From the cell containing the given text, extract its center point as [x, y] coordinate. 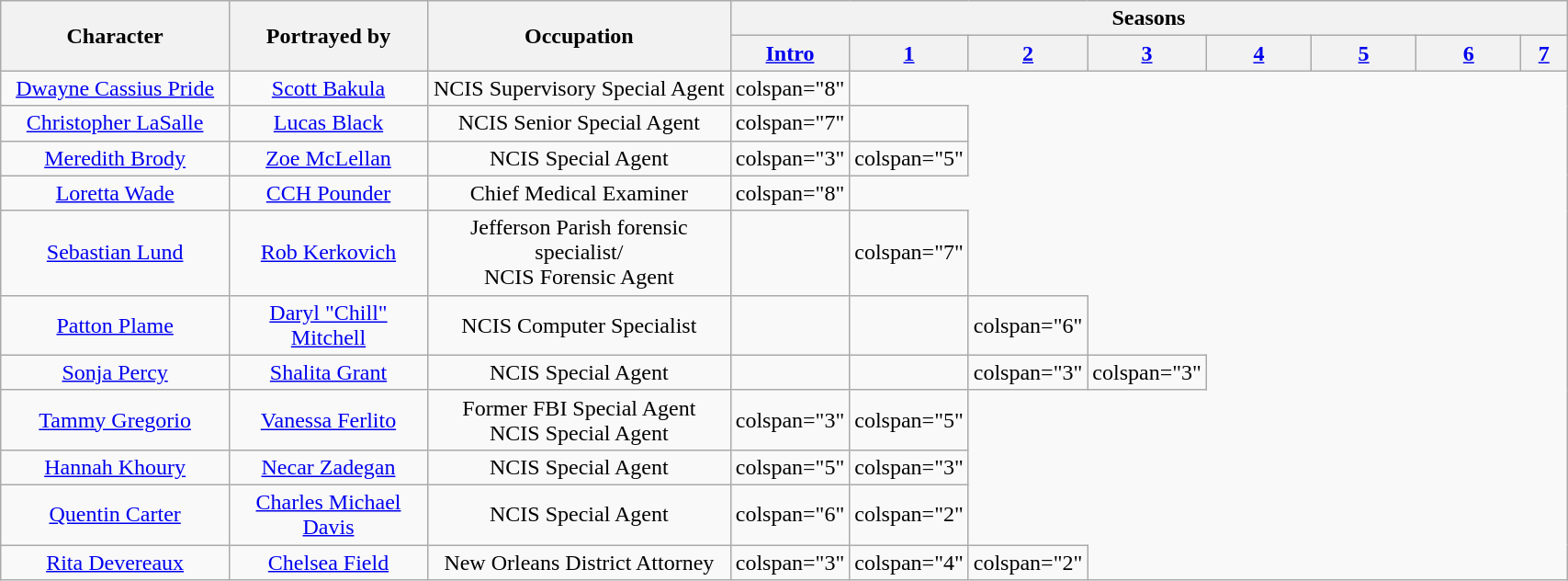
Loretta Wade [116, 193]
Shalita Grant [329, 372]
Scott Bakula [329, 88]
Tammy Gregorio [116, 419]
NCIS Senior Special Agent [579, 123]
Charles Michael Davis [329, 515]
Intro [790, 53]
4 [1258, 53]
Lucas Black [329, 123]
Rita Devereaux [116, 562]
New Orleans District Attorney [579, 562]
2 [1028, 53]
1 [909, 53]
Patton Plame [116, 325]
NCIS Computer Specialist [579, 325]
Hannah Khoury [116, 467]
Vanessa Ferlito [329, 419]
Meredith Brody [116, 158]
Chelsea Field [329, 562]
Necar Zadegan [329, 467]
Seasons [1148, 18]
Chief Medical Examiner [579, 193]
Sebastian Lund [116, 253]
Sonja Percy [116, 372]
Rob Kerkovich [329, 253]
Dwayne Cassius Pride [116, 88]
3 [1147, 53]
NCIS Supervisory Special Agent [579, 88]
colspan="4" [909, 562]
7 [1544, 53]
Occupation [579, 36]
Portrayed by [329, 36]
Former FBI Special AgentNCIS Special Agent [579, 419]
Character [116, 36]
6 [1469, 53]
Christopher LaSalle [116, 123]
5 [1364, 53]
CCH Pounder [329, 193]
Zoe McLellan [329, 158]
Daryl "Chill" Mitchell [329, 325]
Jefferson Parish forensic specialist/NCIS Forensic Agent [579, 253]
Quentin Carter [116, 515]
